Identify which cell holds the provided text, then report its (X, Y) central coordinate. 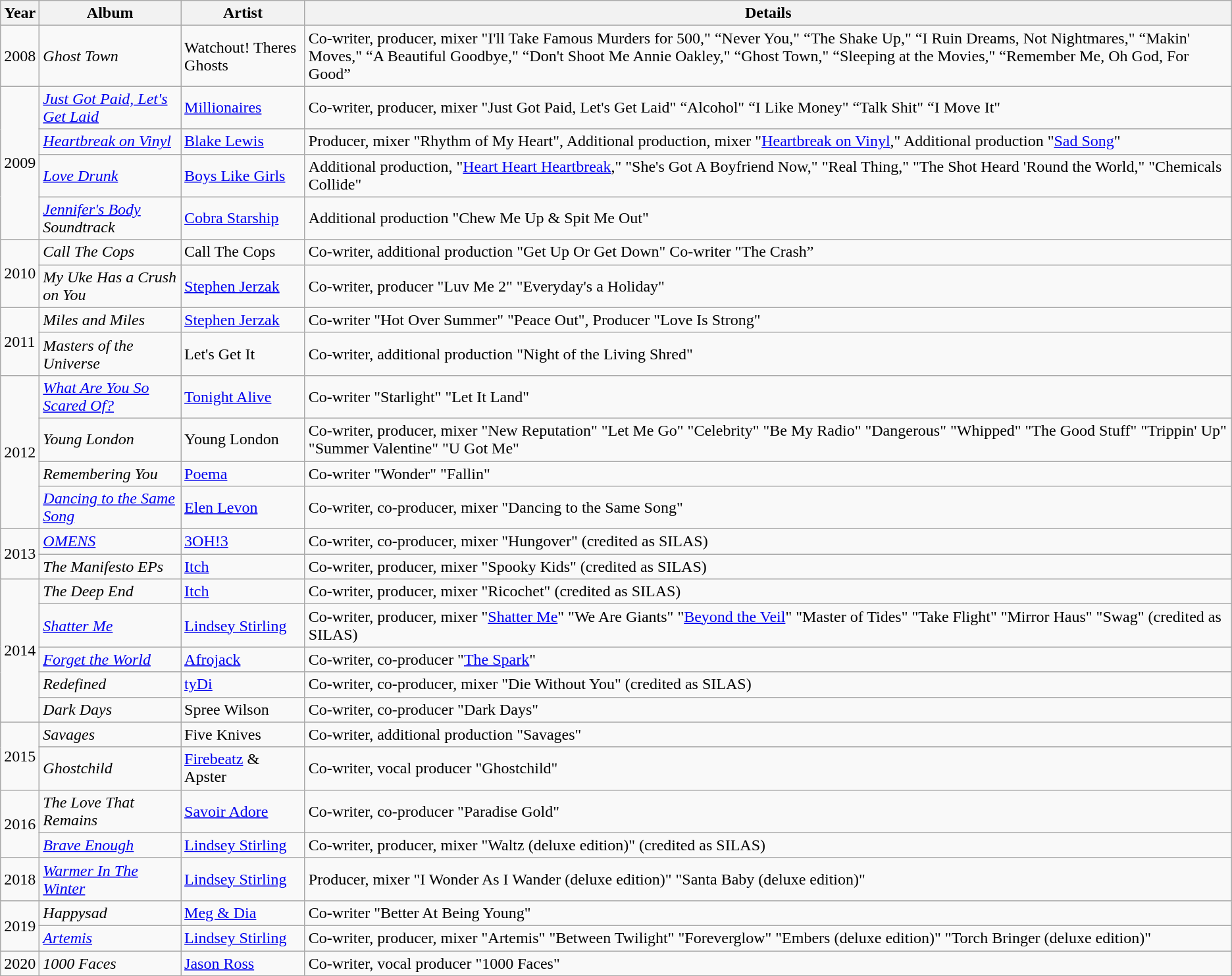
2016 (20, 824)
2012 (20, 451)
Brave Enough (111, 845)
Co-writer, co-producer "The Spark" (768, 659)
The Deep End (111, 592)
Co-writer, co-producer, mixer "Dancing to the Same Song" (768, 508)
Jason Ross (244, 963)
Co-writer, vocal producer "Ghostchild" (768, 769)
Afrojack (244, 659)
Co-writer, producer, mixer "Artemis" "Between Twilight" "Foreverglow" "Embers (deluxe edition)" "Torch Bringer (deluxe edition)" (768, 938)
Blake Lewis (244, 141)
Poema (244, 473)
Boys Like Girls (244, 175)
Redefined (111, 684)
Album (111, 13)
Masters of the Universe (111, 354)
Watchout! Theres Ghosts (244, 56)
Remembering You (111, 473)
Let's Get It (244, 354)
Dark Days (111, 709)
Co-writer, vocal producer "1000 Faces" (768, 963)
Shatter Me (111, 625)
The Love That Remains (111, 811)
Five Knives (244, 734)
2015 (20, 756)
Elen Levon (244, 508)
Artemis (111, 938)
Producer, mixer "Rhythm of My Heart", Additional production, mixer "Heartbreak on Vinyl," Additional production "Sad Song" (768, 141)
2010 (20, 274)
Producer, mixer "I Wonder As I Wander (deluxe edition)" "Santa Baby (deluxe edition)" (768, 879)
Co-writer, producer, mixer "Spooky Kids" (credited as SILAS) (768, 567)
Co-writer "Wonder" "Fallin" (768, 473)
Co-writer, additional production "Get Up Or Get Down" Co-writer "The Crash” (768, 252)
Just Got Paid, Let's Get Laid (111, 108)
Meg & Dia (244, 913)
Co-writer, producer, mixer "Shatter Me" "We Are Giants" "Beyond the Veil" "Master of Tides" "Take Flight" "Mirror Haus" "Swag" (credited as SILAS) (768, 625)
Firebeatz & Apster (244, 769)
Millionaires (244, 108)
Co-writer, co-producer, mixer "Hungover" (credited as SILAS) (768, 542)
Tonight Alive (244, 396)
Co-writer, producer "Luv Me 2" "Everyday's a Holiday" (768, 286)
Co-writer, producer, mixer "Ricochet" (credited as SILAS) (768, 592)
Savages (111, 734)
Happysad (111, 913)
Additional production "Chew Me Up & Spit Me Out" (768, 218)
2019 (20, 925)
Cobra Starship (244, 218)
Ghostchild (111, 769)
2011 (20, 341)
1000 Faces (111, 963)
The Manifesto EPs (111, 567)
Co-writer, additional production "Night of the Living Shred" (768, 354)
My Uke Has a Crush on You (111, 286)
What Are You So Scared Of? (111, 396)
Co-writer, co-producer "Paradise Gold" (768, 811)
Co-writer "Hot Over Summer" "Peace Out", Producer "Love Is Strong" (768, 320)
Co-writer "Better At Being Young" (768, 913)
2020 (20, 963)
2008 (20, 56)
2018 (20, 879)
Co-writer, additional production "Savages" (768, 734)
Details (768, 13)
Co-writer "Starlight" "Let It Land" (768, 396)
Love Drunk (111, 175)
Jennifer's Body Soundtrack (111, 218)
Co-writer, producer, mixer "Just Got Paid, Let's Get Laid" “Alcohol" “I Like Money" “Talk Shit" “I Move It" (768, 108)
Co-writer, producer, mixer "Waltz (deluxe edition)" (credited as SILAS) (768, 845)
tyDi (244, 684)
Dancing to the Same Song (111, 508)
2013 (20, 554)
Artist (244, 13)
OMENS (111, 542)
Ghost Town (111, 56)
Year (20, 13)
Co-writer, co-producer, mixer "Die Without You" (credited as SILAS) (768, 684)
Warmer In The Winter (111, 879)
Co-writer, co-producer "Dark Days" (768, 709)
Savoir Adore (244, 811)
Miles and Miles (111, 320)
Spree Wilson (244, 709)
2014 (20, 650)
Heartbreak on Vinyl (111, 141)
Forget the World (111, 659)
Additional production, "Heart Heart Heartbreak," "She's Got A Boyfriend Now," "Real Thing," "The Shot Heard 'Round the World," "Chemicals Collide" (768, 175)
3OH!3 (244, 542)
2009 (20, 163)
